Detect which cell encompasses the target text, then output its (x, y) center coordinate. 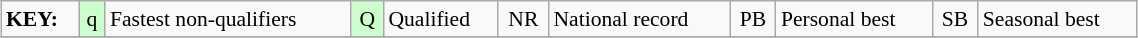
Seasonal best (1058, 19)
Q (367, 19)
SB (955, 19)
Personal best (854, 19)
q (92, 19)
PB (753, 19)
National record (639, 19)
Fastest non-qualifiers (228, 19)
KEY: (40, 19)
Qualified (440, 19)
NR (523, 19)
